For the text-containing cell, return its midpoint in (x, y) coordinate format. 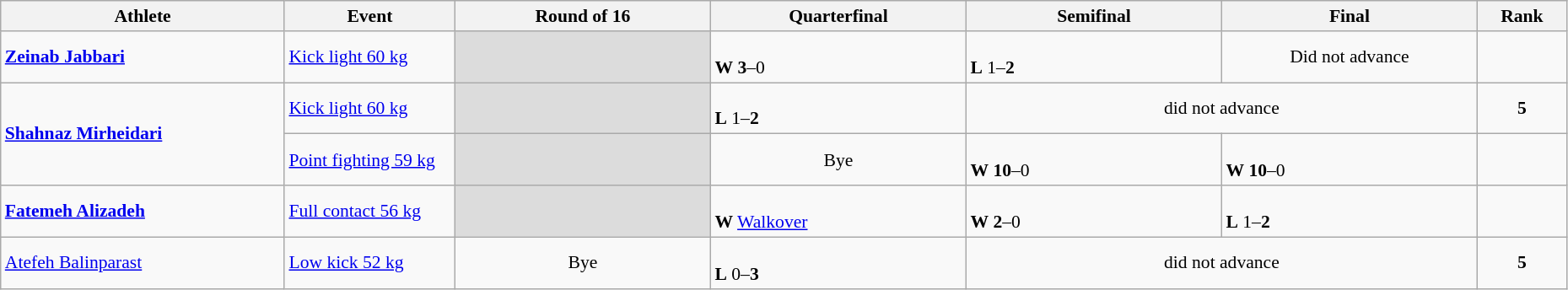
Quarterfinal (838, 16)
W 3–0 (838, 57)
Did not advance (1350, 57)
Point fighting 59 kg (369, 160)
W 2–0 (1093, 211)
Final (1350, 16)
Low kick 52 kg (369, 263)
W Walkover (838, 211)
Zeinab Jabbari (143, 57)
Event (369, 16)
Full contact 56 kg (369, 211)
Fatemeh Alizadeh (143, 211)
Round of 16 (582, 16)
L 0–3 (838, 263)
Athlete (143, 16)
Shahnaz Mirheidari (143, 134)
Atefeh Balinparast (143, 263)
Rank (1522, 16)
Semifinal (1093, 16)
